Determine the [x, y] coordinate at the center of the cell enclosing the given text.  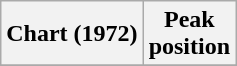
Chart (1972) [72, 34]
Peakposition [189, 34]
